Scan for the cell matching the given text and deliver its [X, Y] coordinate at center. 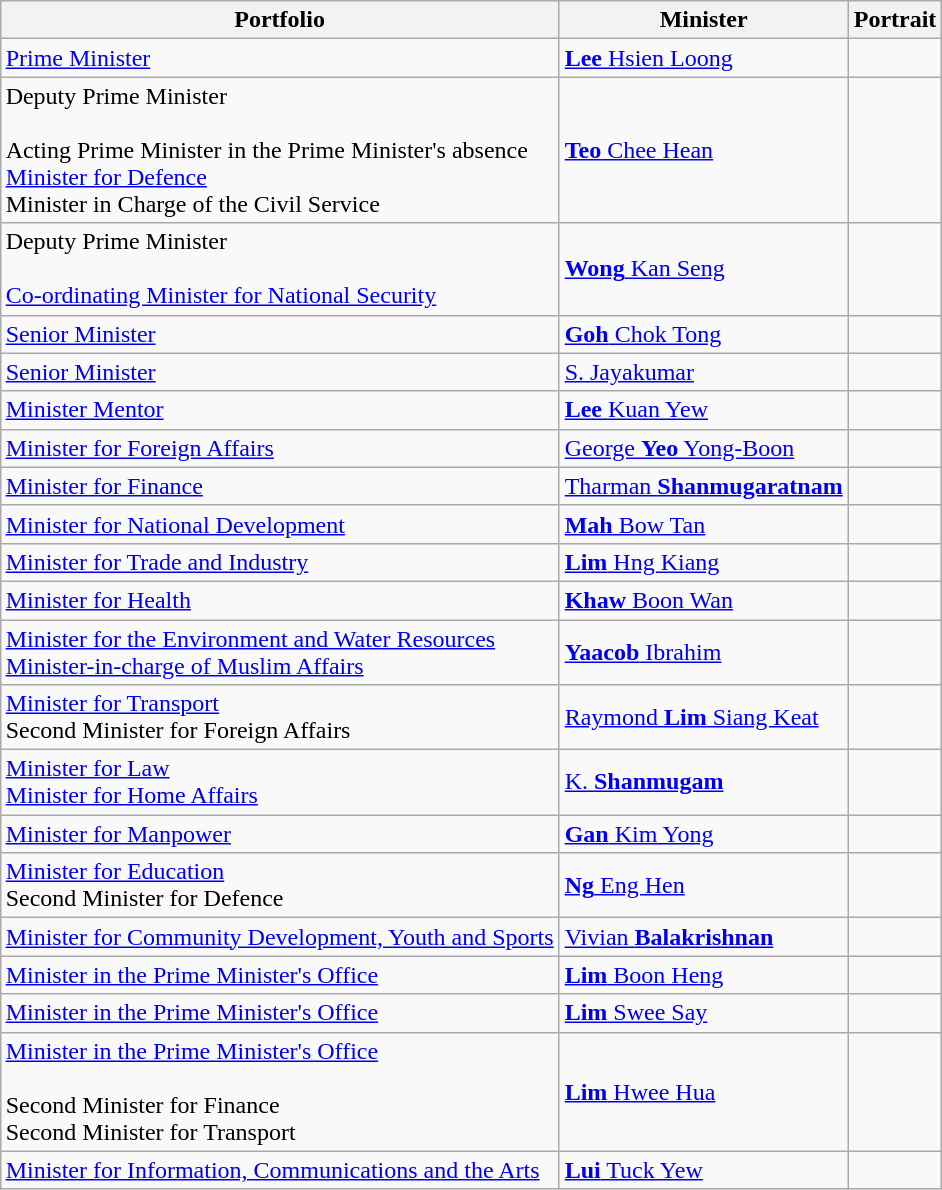
Vivian Balakrishnan [704, 937]
Yaacob Ibrahim [704, 652]
Minister in the Prime Minister's OfficeSecond Minister for Finance Second Minister for Transport [280, 1092]
Goh Chok Tong [704, 334]
Minister for Finance [280, 486]
Tharman Shanmugaratnam [704, 486]
Lee Kuan Yew [704, 410]
Minister for Health [280, 600]
Lim Hwee Hua [704, 1092]
Minister for the Environment and Water ResourcesMinister-in-charge of Muslim Affairs [280, 652]
Portrait [895, 20]
K. Shanmugam [704, 782]
Portfolio [280, 20]
Minister for TransportSecond Minister for Foreign Affairs [280, 718]
Minister for Trade and Industry [280, 562]
Lim Hng Kiang [704, 562]
Minister for National Development [280, 524]
Minister [704, 20]
Minister Mentor [280, 410]
Teo Chee Hean [704, 150]
Deputy Prime MinisterCo-ordinating Minister for National Security [280, 269]
Minister for Foreign Affairs [280, 448]
Minister for Information, Communications and the Arts [280, 1170]
Mah Bow Tan [704, 524]
Deputy Prime MinisterActing Prime Minister in the Prime Minister's absence Minister for Defence Minister in Charge of the Civil Service [280, 150]
Lim Boon Heng [704, 975]
Khaw Boon Wan [704, 600]
Minister for Community Development, Youth and Sports [280, 937]
Wong Kan Seng [704, 269]
Lui Tuck Yew [704, 1170]
Lim Swee Say [704, 1013]
Gan Kim Yong [704, 834]
Minister for EducationSecond Minister for Defence [280, 886]
Ng Eng Hen [704, 886]
S. Jayakumar [704, 372]
Minister for Manpower [280, 834]
George Yeo Yong-Boon [704, 448]
Prime Minister [280, 58]
Raymond Lim Siang Keat [704, 718]
Minister for LawMinister for Home Affairs [280, 782]
Lee Hsien Loong [704, 58]
